Identify which cell holds the provided text, then report its [x, y] central coordinate. 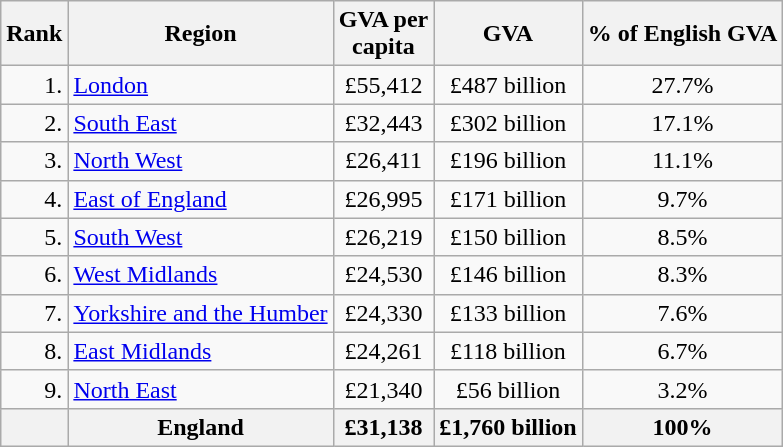
£118 billion [508, 351]
4. [34, 199]
GVA [508, 34]
17.1% [682, 123]
£26,995 [384, 199]
£302 billion [508, 123]
£150 billion [508, 237]
£24,530 [384, 275]
8.3% [682, 275]
8.5% [682, 237]
% of English GVA [682, 34]
1. [34, 85]
North West [200, 161]
£24,261 [384, 351]
£171 billion [508, 199]
£31,138 [384, 427]
£32,443 [384, 123]
£26,411 [384, 161]
100% [682, 427]
3. [34, 161]
7. [34, 313]
11.1% [682, 161]
Yorkshire and the Humber [200, 313]
East of England [200, 199]
£21,340 [384, 389]
£487 billion [508, 85]
£56 billion [508, 389]
9.7% [682, 199]
North East [200, 389]
South East [200, 123]
£1,760 billion [508, 427]
£133 billion [508, 313]
27.7% [682, 85]
9. [34, 389]
West Midlands [200, 275]
England [200, 427]
£196 billion [508, 161]
£24,330 [384, 313]
London [200, 85]
7.6% [682, 313]
2. [34, 123]
3.2% [682, 389]
GVA percapita [384, 34]
Region [200, 34]
5. [34, 237]
Rank [34, 34]
8. [34, 351]
South West [200, 237]
6. [34, 275]
East Midlands [200, 351]
£146 billion [508, 275]
£26,219 [384, 237]
£55,412 [384, 85]
6.7% [682, 351]
